Output the (x, y) coordinate of the center of the cell containing the given text.  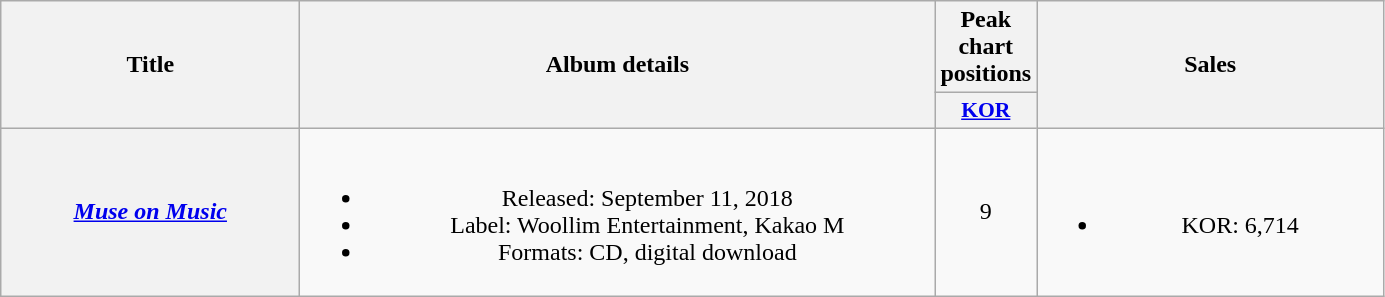
9 (986, 212)
Released: September 11, 2018Label: Woollim Entertainment, Kakao MFormats: CD, digital download (618, 212)
KOR: 6,714 (1210, 212)
Album details (618, 65)
KOR (986, 111)
Title (150, 65)
Muse on Music (150, 212)
Sales (1210, 65)
Peak chart positions (986, 47)
